Return (x, y) of the center of cell containing provided text 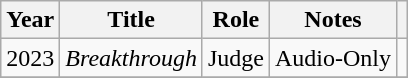
Audio-Only (332, 58)
Year (30, 20)
Title (132, 20)
Notes (332, 20)
Breakthrough (132, 58)
2023 (30, 58)
Judge (236, 58)
Role (236, 20)
